Identify which cell holds the provided text, then report its [X, Y] central coordinate. 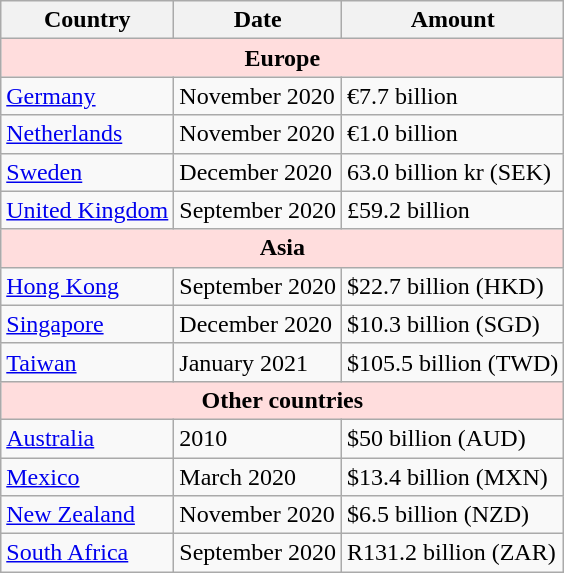
Mexico [88, 477]
Australia [88, 438]
R131.2 billion (ZAR) [453, 553]
$10.3 billion (SGD) [453, 324]
$13.4 billion (MXN) [453, 477]
Hong Kong [88, 286]
South Africa [88, 553]
January 2021 [258, 362]
63.0 billion kr (SEK) [453, 172]
Sweden [88, 172]
$22.7 billion (HKD) [453, 286]
$105.5 billion (TWD) [453, 362]
€7.7 billion [453, 96]
Other countries [282, 400]
Amount [453, 20]
Singapore [88, 324]
Germany [88, 96]
€1.0 billion [453, 134]
$6.5 billion (NZD) [453, 515]
March 2020 [258, 477]
2010 [258, 438]
Asia [282, 248]
£59.2 billion [453, 210]
United Kingdom [88, 210]
Netherlands [88, 134]
$50 billion (AUD) [453, 438]
Europe [282, 58]
Taiwan [88, 362]
Date [258, 20]
Country [88, 20]
New Zealand [88, 515]
